Pinpoint the cell where the given text exists, returning its [X, Y] midpoint coordinate. 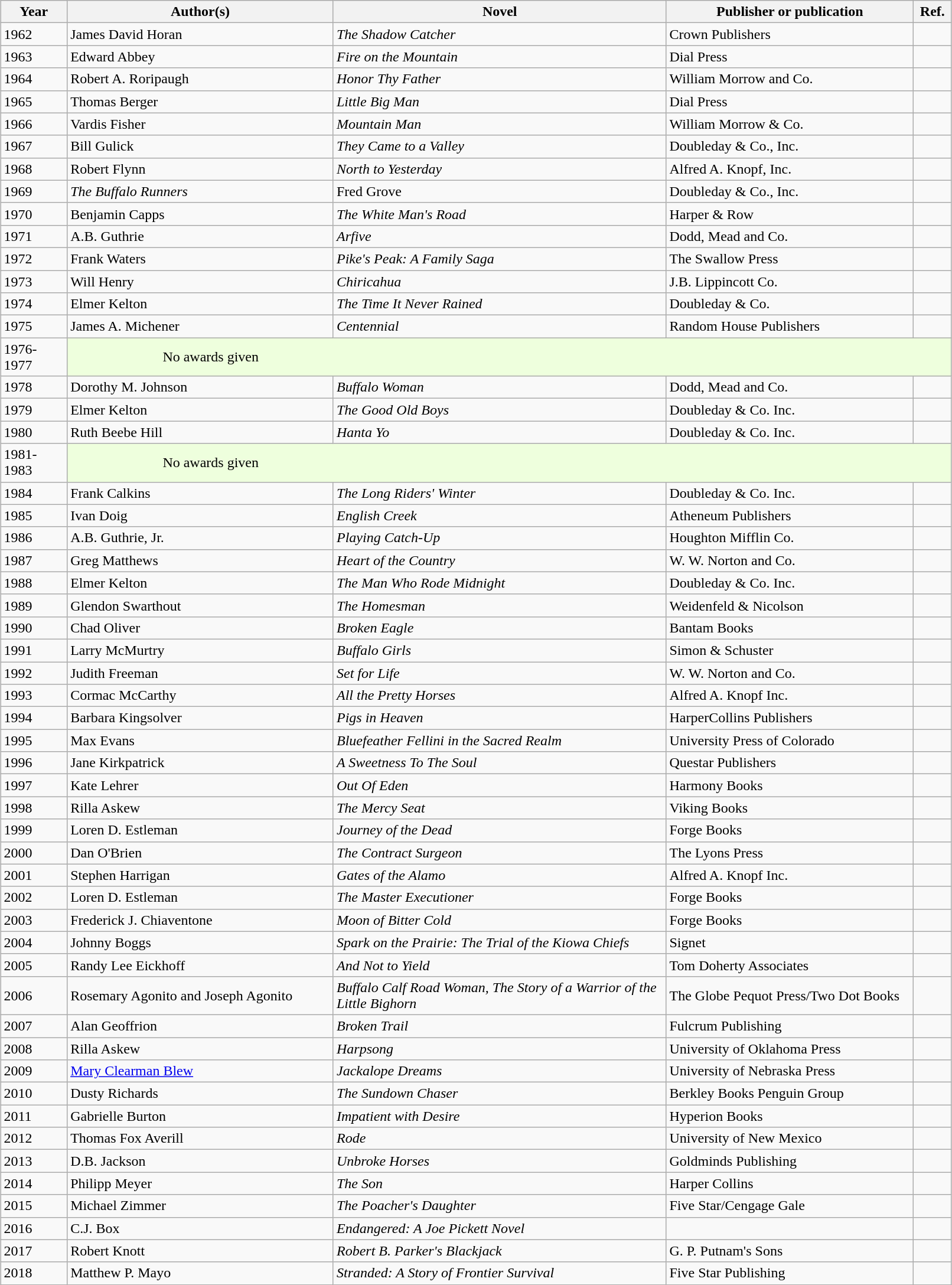
Fire on the Mountain [500, 57]
Stephen Harrigan [201, 875]
Harper Collins [790, 1183]
Buffalo Woman [500, 387]
1997 [34, 785]
Judith Freeman [201, 673]
1989 [34, 605]
Edward Abbey [201, 57]
1964 [34, 79]
Arfive [500, 236]
Alan Geoffrion [201, 1026]
2005 [34, 965]
Simon & Schuster [790, 650]
1990 [34, 628]
Houghton Mifflin Co. [790, 538]
The Swallow Press [790, 259]
2017 [34, 1251]
Frank Calkins [201, 493]
Robert B. Parker's Blackjack [500, 1251]
1963 [34, 57]
Publisher or publication [790, 12]
Crown Publishers [790, 34]
Out Of Eden [500, 785]
1998 [34, 808]
Unbroke Horses [500, 1161]
The Long Riders' Winter [500, 493]
1986 [34, 538]
Dusty Richards [201, 1094]
Heart of the Country [500, 560]
The Buffalo Runners [201, 191]
2011 [34, 1116]
Kate Lehrer [201, 785]
Harper & Row [790, 214]
C.J. Box [201, 1228]
The Man Who Rode Midnight [500, 583]
Hanta Yo [500, 432]
1972 [34, 259]
Viking Books [790, 808]
Rode [500, 1139]
1980 [34, 432]
Spark on the Prairie: The Trial of the Kiowa Chiefs [500, 942]
HarperCollins Publishers [790, 718]
2014 [34, 1183]
Harmony Books [790, 785]
The Mercy Seat [500, 808]
1984 [34, 493]
The Sundown Chaser [500, 1094]
University of Oklahoma Press [790, 1048]
1962 [34, 34]
Buffalo Girls [500, 650]
1985 [34, 516]
Broken Eagle [500, 628]
2018 [34, 1273]
Gates of the Alamo [500, 875]
2008 [34, 1048]
Five Star/Cengage Gale [790, 1206]
Pike's Peak: A Family Saga [500, 259]
University Press of Colorado [790, 741]
Matthew P. Mayo [201, 1273]
Frederick J. Chiaventone [201, 920]
Fulcrum Publishing [790, 1026]
1974 [34, 304]
Frank Waters [201, 259]
Vardis Fisher [201, 124]
Glendon Swarthout [201, 605]
Fred Grove [500, 191]
The Poacher's Daughter [500, 1206]
A Sweetness To The Soul [500, 763]
2013 [34, 1161]
Bluefeather Fellini in the Sacred Realm [500, 741]
1968 [34, 169]
Dan O'Brien [201, 853]
The Master Executioner [500, 898]
D.B. Jackson [201, 1161]
Robert A. Roripaugh [201, 79]
Centennial [500, 327]
Bill Gulick [201, 146]
The Homesman [500, 605]
Playing Catch-Up [500, 538]
J.B. Lippincott Co. [790, 282]
1987 [34, 560]
Impatient with Desire [500, 1116]
2016 [34, 1228]
University of New Mexico [790, 1139]
Ref. [933, 12]
The White Man's Road [500, 214]
Jane Kirkpatrick [201, 763]
And Not to Yield [500, 965]
James David Horan [201, 34]
2015 [34, 1206]
1973 [34, 282]
Tom Doherty Associates [790, 965]
Novel [500, 12]
Signet [790, 942]
William Morrow & Co. [790, 124]
The Time It Never Rained [500, 304]
1967 [34, 146]
The Shadow Catcher [500, 34]
Five Star Publishing [790, 1273]
Stranded: A Story of Frontier Survival [500, 1273]
Harpsong [500, 1048]
1994 [34, 718]
Year [34, 12]
1991 [34, 650]
The Contract Surgeon [500, 853]
Weidenfeld & Nicolson [790, 605]
Mountain Man [500, 124]
1978 [34, 387]
2006 [34, 996]
A.B. Guthrie, Jr. [201, 538]
1988 [34, 583]
2004 [34, 942]
Goldminds Publishing [790, 1161]
Robert Knott [201, 1251]
Thomas Berger [201, 102]
1970 [34, 214]
The Good Old Boys [500, 410]
Endangered: A Joe Pickett Novel [500, 1228]
Alfred A. Knopf, Inc. [790, 169]
Will Henry [201, 282]
William Morrow and Co. [790, 79]
Dorothy M. Johnson [201, 387]
University of Nebraska Press [790, 1071]
A.B. Guthrie [201, 236]
Jackalope Dreams [500, 1071]
2007 [34, 1026]
1966 [34, 124]
Rosemary Agonito and Joseph Agonito [201, 996]
Max Evans [201, 741]
Pigs in Heaven [500, 718]
Chiricahua [500, 282]
Barbara Kingsolver [201, 718]
2001 [34, 875]
1965 [34, 102]
Thomas Fox Averill [201, 1139]
Chad Oliver [201, 628]
All the Pretty Horses [500, 696]
Bantam Books [790, 628]
Buffalo Calf Road Woman, The Story of a Warrior of the Little Bighorn [500, 996]
2012 [34, 1139]
2003 [34, 920]
1995 [34, 741]
Atheneum Publishers [790, 516]
2002 [34, 898]
English Creek [500, 516]
The Globe Pequot Press/Two Dot Books [790, 996]
1975 [34, 327]
1969 [34, 191]
Questar Publishers [790, 763]
Benjamin Capps [201, 214]
2000 [34, 853]
Cormac McCarthy [201, 696]
Journey of the Dead [500, 830]
Greg Matthews [201, 560]
1999 [34, 830]
1979 [34, 410]
Ivan Doig [201, 516]
Set for Life [500, 673]
Hyperion Books [790, 1116]
They Came to a Valley [500, 146]
James A. Michener [201, 327]
Mary Clearman Blew [201, 1071]
1971 [34, 236]
Broken Trail [500, 1026]
1981-1983 [34, 463]
2010 [34, 1094]
The Lyons Press [790, 853]
1976-1977 [34, 357]
Moon of Bitter Cold [500, 920]
1996 [34, 763]
1993 [34, 696]
Doubleday & Co. [790, 304]
Randy Lee Eickhoff [201, 965]
2009 [34, 1071]
The Son [500, 1183]
Random House Publishers [790, 327]
Robert Flynn [201, 169]
Johnny Boggs [201, 942]
North to Yesterday [500, 169]
Michael Zimmer [201, 1206]
Ruth Beebe Hill [201, 432]
Honor Thy Father [500, 79]
G. P. Putnam's Sons [790, 1251]
Author(s) [201, 12]
Philipp Meyer [201, 1183]
Gabrielle Burton [201, 1116]
Little Big Man [500, 102]
1992 [34, 673]
Berkley Books Penguin Group [790, 1094]
Larry McMurtry [201, 650]
